Determine the [x, y] coordinate at the center of the cell enclosing the given text.  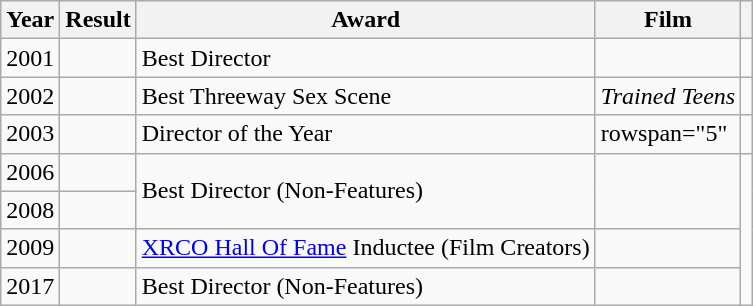
Best Director [366, 58]
rowspan="5" [668, 134]
Year [30, 20]
2002 [30, 96]
2003 [30, 134]
2017 [30, 286]
Result [98, 20]
Best Threeway Sex Scene [366, 96]
2001 [30, 58]
XRCO Hall Of Fame Inductee (Film Creators) [366, 248]
Film [668, 20]
Trained Teens [668, 96]
2008 [30, 210]
Award [366, 20]
2006 [30, 172]
Director of the Year [366, 134]
2009 [30, 248]
